Return the [X, Y] coordinate for the center point of the cell that contains the specified text.  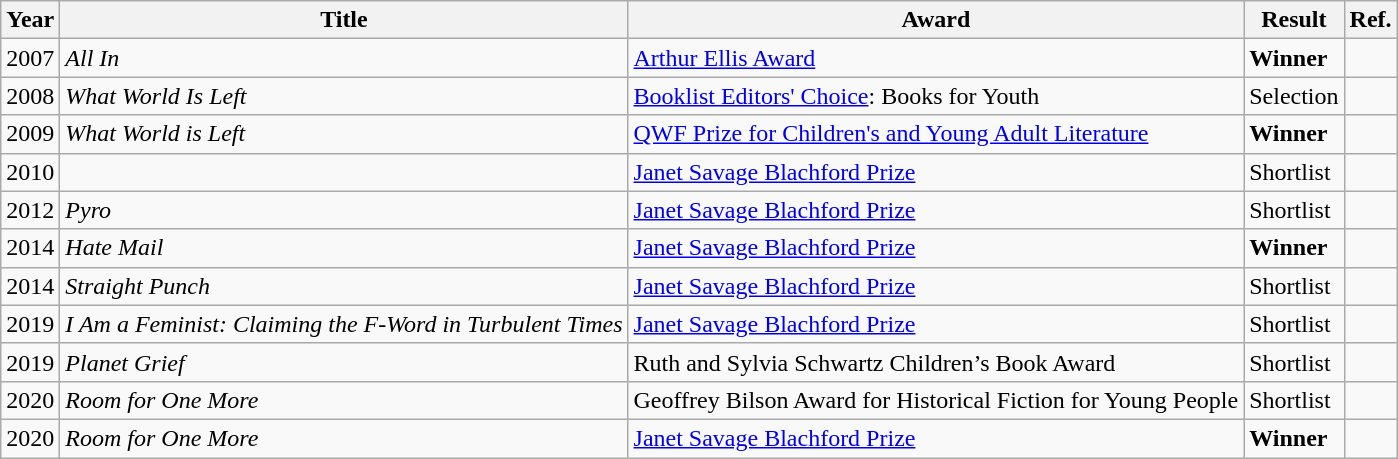
What World Is Left [344, 96]
2009 [30, 134]
Award [936, 20]
Title [344, 20]
Booklist Editors' Choice: Books for Youth [936, 96]
Selection [1294, 96]
Planet Grief [344, 362]
Hate Mail [344, 248]
Geoffrey Bilson Award for Historical Fiction for Young People [936, 400]
Straight Punch [344, 286]
All In [344, 58]
2010 [30, 172]
Ref. [1370, 20]
Ruth and Sylvia Schwartz Children’s Book Award [936, 362]
Result [1294, 20]
QWF Prize for Children's and Young Adult Literature [936, 134]
2012 [30, 210]
2008 [30, 96]
I Am a Feminist: Claiming the F-Word in Turbulent Times [344, 324]
Pyro [344, 210]
What World is Left [344, 134]
2007 [30, 58]
Year [30, 20]
Arthur Ellis Award [936, 58]
